Determine the [X, Y] coordinate at the center of the cell enclosing the given text.  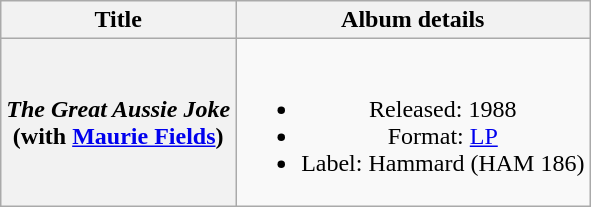
Title [118, 20]
The Great Aussie Joke(with Maurie Fields) [118, 122]
Album details [413, 20]
Released: 1988Format: LPLabel: Hammard (HAM 186) [413, 122]
